For the text-containing cell, return its midpoint in [x, y] coordinate format. 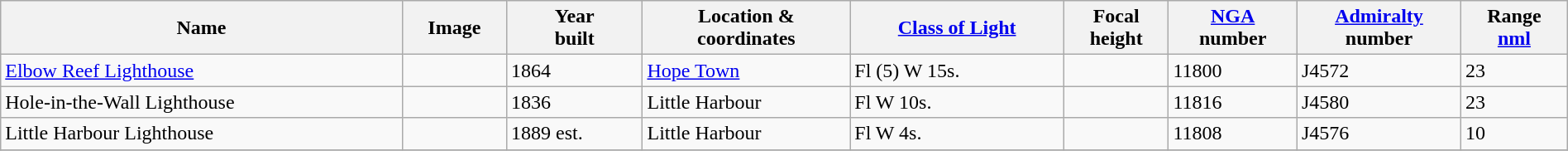
Hope Town [746, 71]
Fl W 10s. [958, 102]
J4576 [1379, 134]
1889 est. [574, 134]
Location & coordinates [746, 28]
Fl (5) W 15s. [958, 71]
Hole-in-the-Wall Lighthouse [202, 102]
Rangenml [1515, 28]
Class of Light [958, 28]
1864 [574, 71]
Image [454, 28]
Little Harbour Lighthouse [202, 134]
11808 [1233, 134]
Elbow Reef Lighthouse [202, 71]
11816 [1233, 102]
1836 [574, 102]
Admiraltynumber [1379, 28]
NGAnumber [1233, 28]
Yearbuilt [574, 28]
Focalheight [1116, 28]
Name [202, 28]
11800 [1233, 71]
J4580 [1379, 102]
J4572 [1379, 71]
Fl W 4s. [958, 134]
10 [1515, 134]
